For the text-containing cell, return its midpoint in (x, y) coordinate format. 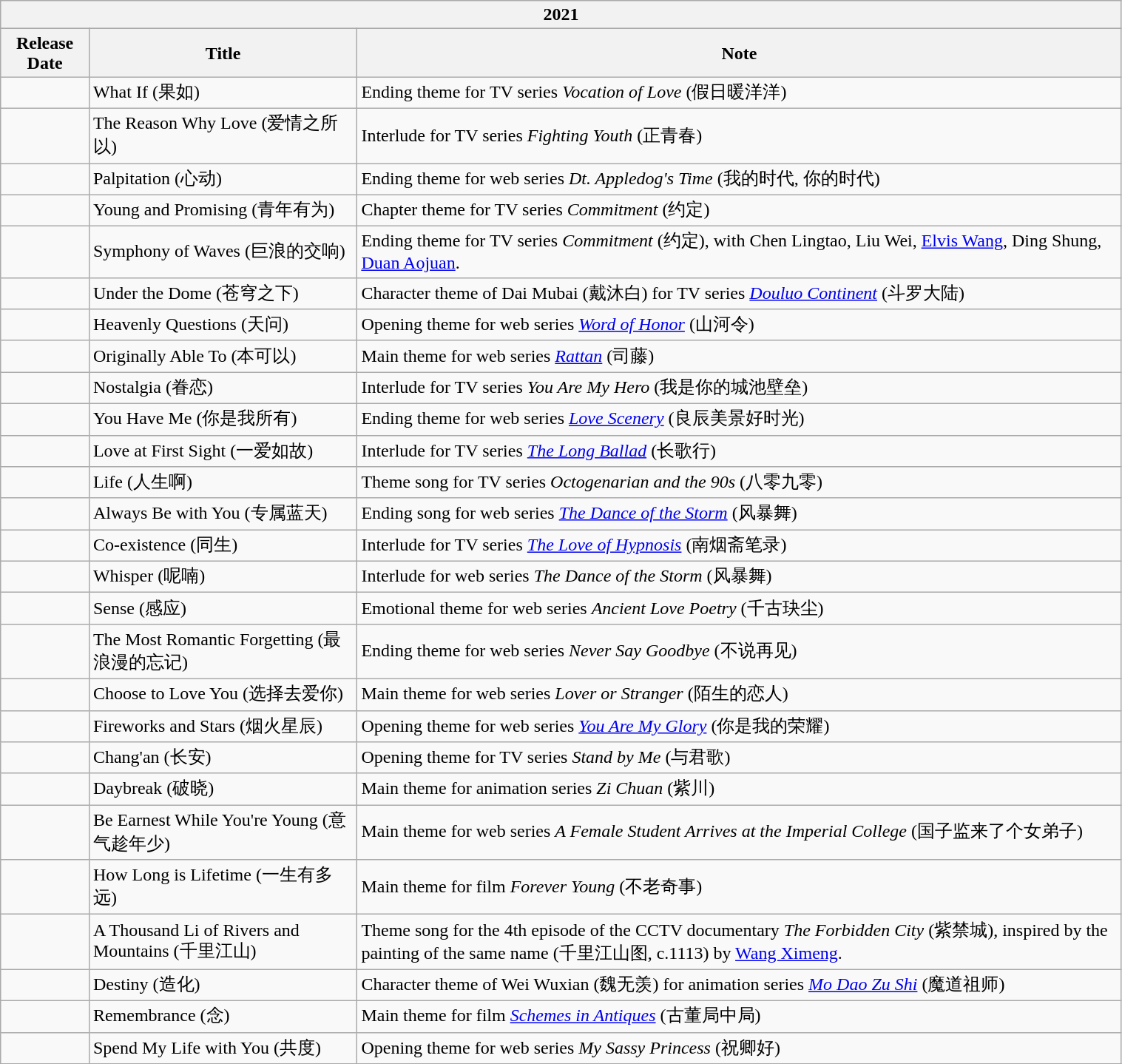
Spend My Life with You (共度) (223, 1048)
Ending song for web series The Dance of the Storm (风暴舞) (740, 514)
Title (223, 53)
Interlude for web series The Dance of the Storm (风暴舞) (740, 577)
You Have Me (你是我所有) (223, 419)
Sense (感应) (223, 608)
Remembrance (念) (223, 1017)
The Most Romantic Forgetting (最浪漫的忘记) (223, 651)
Ending theme for TV series Commitment (约定), with Chen Lingtao, Liu Wei, Elvis Wang, Ding Shung, Duan Aojuan. (740, 252)
Main theme for web series Rattan (司藤) (740, 357)
Destiny (造化) (223, 986)
Ending theme for web series Love Scenery (良辰美景好时光) (740, 419)
How Long is Lifetime (一生有多远) (223, 887)
Young and Promising (青年有为) (223, 210)
Symphony of Waves (巨浪的交响) (223, 252)
2021 (561, 15)
Theme song for TV series Octogenarian and the 90s (八零九零) (740, 482)
Main theme for animation series Zi Chuan (紫川) (740, 789)
Opening theme for web series Word of Honor (山河令) (740, 326)
Interlude for TV series Fighting Youth (正青春) (740, 135)
Ending theme for web series Never Say Goodbye (不说再见) (740, 651)
Always Be with You (专属蓝天) (223, 514)
Daybreak (破晓) (223, 789)
Main theme for web series A Female Student Arrives at the Imperial College (国子监来了个女弟子) (740, 832)
Co-existence (同生) (223, 546)
Love at First Sight (一爱如故) (223, 451)
Be Earnest While You're Young (意气趁年少) (223, 832)
Ending theme for TV series Vocation of Love (假日暖洋洋) (740, 93)
Heavenly Questions (天问) (223, 326)
Interlude for TV series The Love of Hypnosis (南烟斋笔录) (740, 546)
Opening theme for TV series Stand by Me (与君歌) (740, 758)
Main theme for film Forever Young (不老奇事) (740, 887)
Note (740, 53)
Chang'an (长安) (223, 758)
Main theme for web series Lover or Stranger (陌生的恋人) (740, 694)
Emotional theme for web series Ancient Love Poetry (千古玦尘) (740, 608)
Nostalgia (眷恋) (223, 388)
Originally Able To (本可以) (223, 357)
Opening theme for web series My Sassy Princess (祝卿好) (740, 1048)
Choose to Love You (选择去爱你) (223, 694)
Interlude for TV series The Long Ballad (长歌行) (740, 451)
The Reason Why Love (爱情之所以) (223, 135)
Life (人生啊) (223, 482)
Fireworks and Stars (烟火星辰) (223, 727)
Main theme for film Schemes in Antiques (古董局中局) (740, 1017)
What If (果如) (223, 93)
Opening theme for web series You Are My Glory (你是我的荣耀) (740, 727)
Ending theme for web series Dt. Appledog's Time (我的时代, 你的时代) (740, 179)
Release Date (45, 53)
A Thousand Li of Rivers and Mountains (千里江山) (223, 942)
Interlude for TV series You Are My Hero (我是你的城池壁垒) (740, 388)
Palpitation (心动) (223, 179)
Character theme of Wei Wuxian (魏无羡) for animation series Mo Dao Zu Shi (魔道祖师) (740, 986)
Under the Dome (苍穹之下) (223, 293)
Whisper (呢喃) (223, 577)
Chapter theme for TV series Commitment (约定) (740, 210)
Character theme of Dai Mubai (戴沐白) for TV series Douluo Continent (斗罗大陆) (740, 293)
